Scan for the cell matching the given text and deliver its [x, y] coordinate at center. 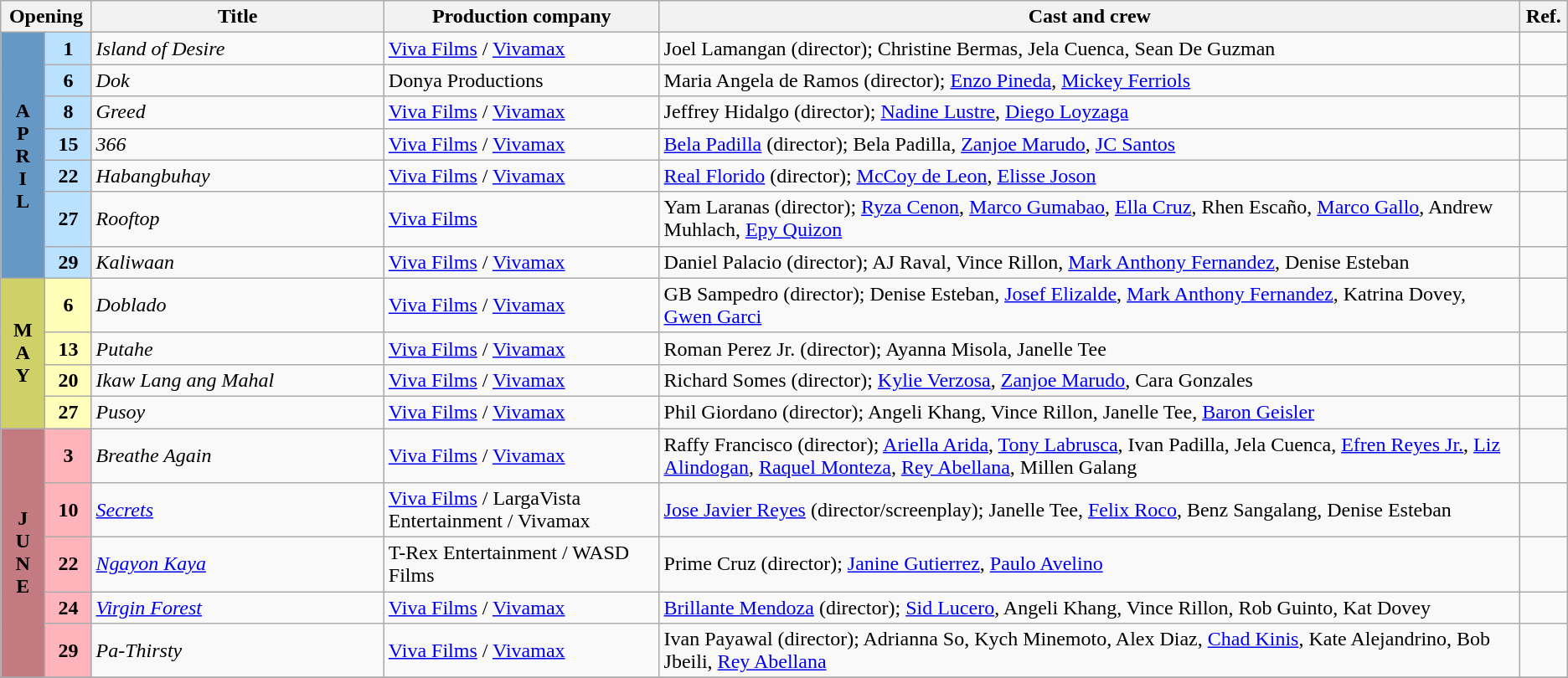
Maria Angela de Ramos (director); Enzo Pineda, Mickey Ferriols [1089, 80]
Breathe Again [238, 455]
APRIL [23, 156]
MAY [23, 353]
Richard Somes (director); Kylie Verzosa, Zanjoe Marudo, Cara Gonzales [1089, 380]
Bela Padilla (director); Bela Padilla, Zanjoe Marudo, JC Santos [1089, 144]
24 [69, 608]
Daniel Palacio (director); AJ Raval, Vince Rillon, Mark Anthony Fernandez, Denise Esteban [1089, 262]
Phil Giordano (director); Angeli Khang, Vince Rillon, Janelle Tee, Baron Geisler [1089, 412]
Island of Desire [238, 49]
T-Rex Entertainment / WASD Films [521, 564]
Jeffrey Hidalgo (director); Nadine Lustre, Diego Loyzaga [1089, 112]
Opening [46, 17]
Real Florido (director); McCoy de Leon, Elisse Joson [1089, 176]
Joel Lamangan (director); Christine Bermas, Jela Cuenca, Sean De Guzman [1089, 49]
Ref. [1543, 17]
Pusoy [238, 412]
Production company [521, 17]
Donya Productions [521, 80]
Viva Films / LargaVista Entertainment / Vivamax [521, 511]
Ikaw Lang ang Mahal [238, 380]
1 [69, 49]
Title [238, 17]
Virgin Forest [238, 608]
3 [69, 455]
Secrets [238, 511]
Kaliwaan [238, 262]
Dok [238, 80]
Prime Cruz (director); Janine Gutierrez, Paulo Avelino [1089, 564]
Pa-Thirsty [238, 651]
Jose Javier Reyes (director/screenplay); Janelle Tee, Felix Roco, Benz Sangalang, Denise Esteban [1089, 511]
Roman Perez Jr. (director); Ayanna Misola, Janelle Tee [1089, 348]
Viva Films [521, 219]
Putahe [238, 348]
13 [69, 348]
Yam Laranas (director); Ryza Cenon, Marco Gumabao, Ella Cruz, Rhen Escaño, Marco Gallo, Andrew Muhlach, Epy Quizon [1089, 219]
Brillante Mendoza (director); Sid Lucero, Angeli Khang, Vince Rillon, Rob Guinto, Kat Dovey [1089, 608]
Greed [238, 112]
Rooftop [238, 219]
Ngayon Kaya [238, 564]
15 [69, 144]
366 [238, 144]
Ivan Payawal (director); Adrianna So, Kych Minemoto, Alex Diaz, Chad Kinis, Kate Alejandrino, Bob Jbeili, Rey Abellana [1089, 651]
20 [69, 380]
10 [69, 511]
JUNE [23, 553]
Cast and crew [1089, 17]
Habangbuhay [238, 176]
8 [69, 112]
GB Sampedro (director); Denise Esteban, Josef Elizalde, Mark Anthony Fernandez, Katrina Dovey, Gwen Garci [1089, 305]
Doblado [238, 305]
